Capture the cell that displays the provided text and extract its [x, y] central coordinate. 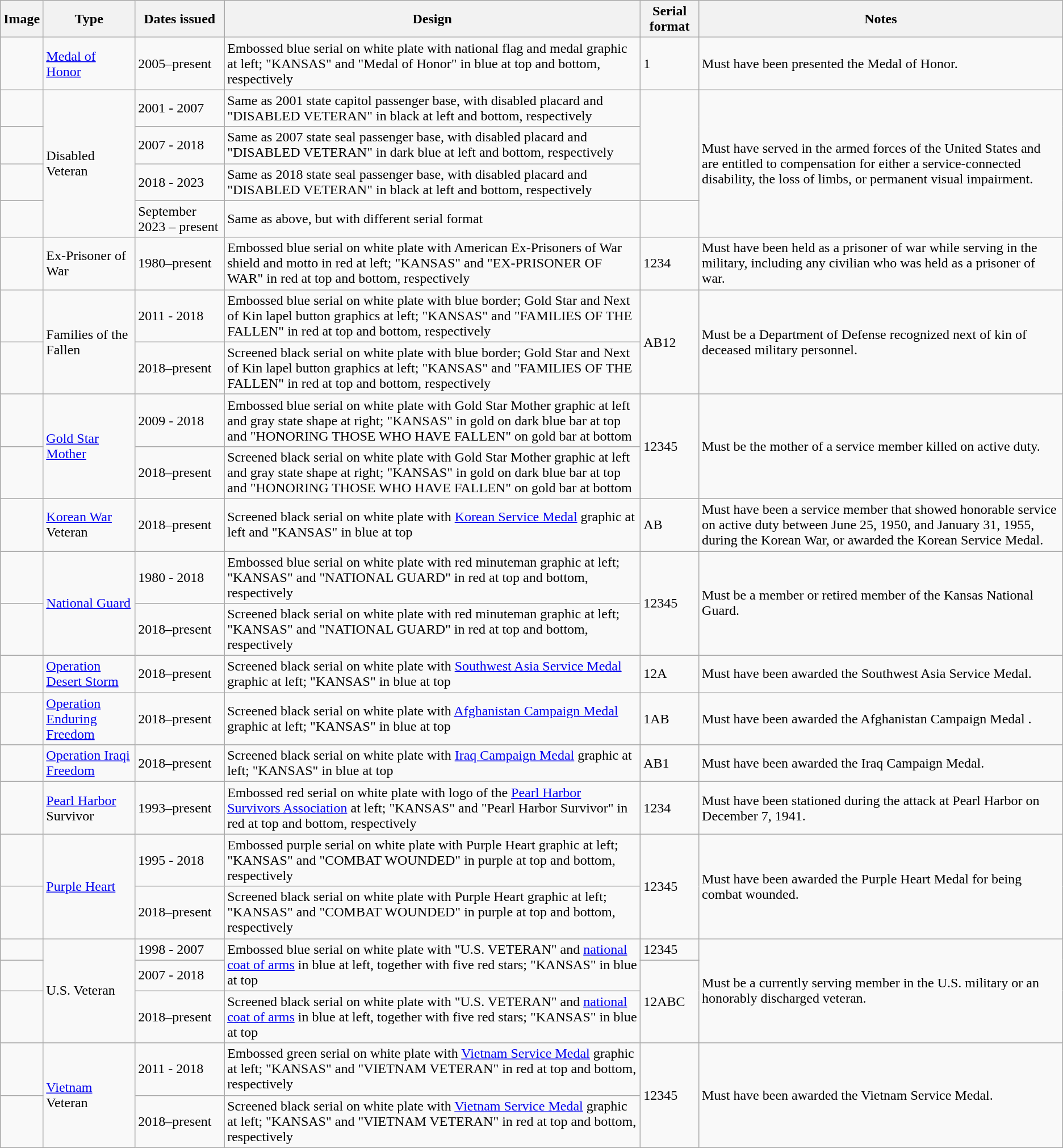
Same as 2018 state seal passenger base, with disabled placard and "DISABLED VETERAN" in black at left and bottom, respectively [433, 182]
Must be a currently serving member in the U.S. military or an honorably discharged veteran. [881, 991]
1980–present [179, 263]
U.S. Veteran [89, 991]
September 2023 – present [179, 219]
Pearl Harbor Survivor [89, 808]
Must have been awarded the Vietnam Service Medal. [881, 1095]
2009 - 2018 [179, 420]
Disabled Veteran [89, 164]
Must be the mother of a service member killed on active duty. [881, 446]
Embossed blue serial on white plate with red minuteman graphic at left; "KANSAS" and "NATIONAL GUARD" in red at top and bottom, respectively [433, 577]
Must be a member or retired member of the Kansas National Guard. [881, 603]
1 [670, 64]
Screened black serial on white plate with Iraq Campaign Medal graphic at left; "KANSAS" in blue at top [433, 763]
Same as 2007 state seal passenger base, with disabled placard and "DISABLED VETERAN" in dark blue at left and bottom, respectively [433, 145]
1993–present [179, 808]
Same as above, but with different serial format [433, 219]
Image [22, 19]
Operation Enduring Freedom [89, 719]
Same as 2001 state capitol passenger base, with disabled placard and "DISABLED VETERAN" in black at left and bottom, respectively [433, 108]
2018 - 2023 [179, 182]
Must have been awarded the Southwest Asia Service Medal. [881, 674]
Medal of Honor [89, 64]
Must have been awarded the Afghanistan Campaign Medal . [881, 719]
1AB [670, 719]
Screened black serial on white plate with Southwest Asia Service Medal graphic at left; "KANSAS" in blue at top [433, 674]
Must have been presented the Medal of Honor. [881, 64]
Notes [881, 19]
2001 - 2007 [179, 108]
Screened black serial on white plate with red minuteman graphic at left; "KANSAS" and "NATIONAL GUARD" in red at top and bottom, respectively [433, 630]
AB1 [670, 763]
Screened black serial on white plate with Purple Heart graphic at left; "KANSAS" and "COMBAT WOUNDED" in purple at top and bottom, respectively [433, 912]
Families of the Fallen [89, 342]
2005–present [179, 64]
Vietnam Veteran [89, 1095]
Serial format [670, 19]
12A [670, 674]
AB12 [670, 342]
Gold Star Mother [89, 446]
Must be a Department of Defense recognized next of kin of deceased military personnel. [881, 342]
1998 - 2007 [179, 949]
Must have been held as a prisoner of war while serving in the military, including any civilian who was held as a prisoner of war. [881, 263]
Purple Heart [89, 886]
Dates issued [179, 19]
1995 - 2018 [179, 860]
Embossed purple serial on white plate with Purple Heart graphic at left; "KANSAS" and "COMBAT WOUNDED" in purple at top and bottom, respectively [433, 860]
1980 - 2018 [179, 577]
Operation Iraqi Freedom [89, 763]
Korean War Veteran [89, 525]
Type [89, 19]
Ex-Prisoner of War [89, 263]
Operation Desert Storm [89, 674]
Screened black serial on white plate with Korean Service Medal graphic at left and "KANSAS" in blue at top [433, 525]
National Guard [89, 603]
12ABC [670, 1002]
Must have been stationed during the attack at Pearl Harbor on December 7, 1941. [881, 808]
Design [433, 19]
Must have been awarded the Purple Heart Medal for being combat wounded. [881, 886]
Must have been awarded the Iraq Campaign Medal. [881, 763]
Screened black serial on white plate with Afghanistan Campaign Medal graphic at left; "KANSAS" in blue at top [433, 719]
AB [670, 525]
